From the cell containing the given text, extract its center point as [x, y] coordinate. 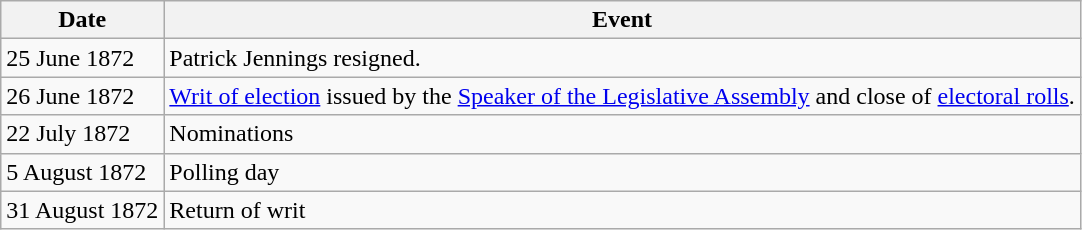
Nominations [622, 134]
Event [622, 20]
26 June 1872 [82, 96]
Polling day [622, 172]
Date [82, 20]
Return of writ [622, 210]
31 August 1872 [82, 210]
5 August 1872 [82, 172]
Patrick Jennings resigned. [622, 58]
22 July 1872 [82, 134]
Writ of election issued by the Speaker of the Legislative Assembly and close of electoral rolls. [622, 96]
25 June 1872 [82, 58]
